Output the [X, Y] coordinate of the center of the cell containing the given text.  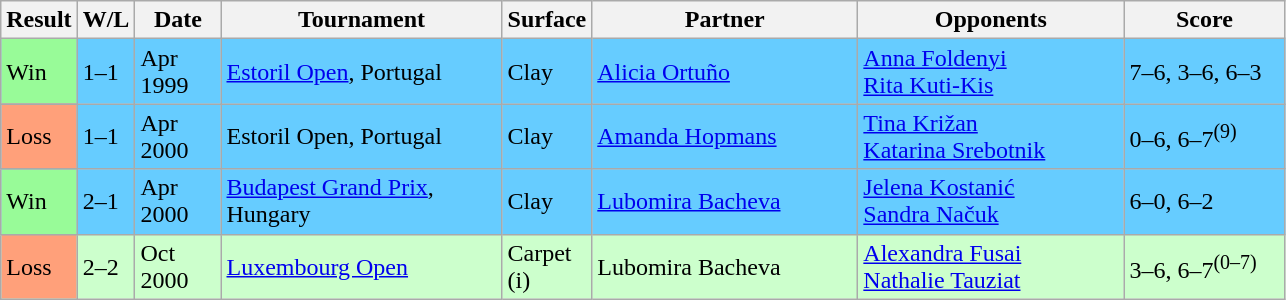
Score [1204, 20]
Apr 1999 [178, 72]
Budapest Grand Prix, Hungary [362, 202]
Anna Foldenyi Rita Kuti-Kis [991, 72]
W/L [106, 20]
Alexandra Fusai Nathalie Tauziat [991, 266]
Amanda Hopmans [725, 136]
Surface [547, 20]
3–6, 6–7(0–7) [1204, 266]
Opponents [991, 20]
Tournament [362, 20]
0–6, 6–7(9) [1204, 136]
Luxembourg Open [362, 266]
Partner [725, 20]
2–2 [106, 266]
Oct 2000 [178, 266]
Alicia Ortuño [725, 72]
7–6, 3–6, 6–3 [1204, 72]
6–0, 6–2 [1204, 202]
Result [39, 20]
Carpet (i) [547, 266]
Jelena Kostanić Sandra Načuk [991, 202]
Tina Križan Katarina Srebotnik [991, 136]
2–1 [106, 202]
Date [178, 20]
